Detect which cell encompasses the target text, then output its (X, Y) center coordinate. 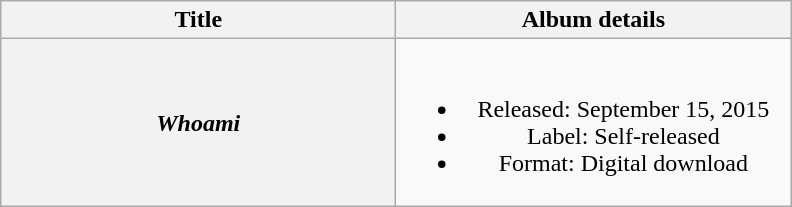
Released: September 15, 2015Label: Self-releasedFormat: Digital download (594, 122)
Album details (594, 20)
Whoami (198, 122)
Title (198, 20)
